Scan for the cell matching the given text and deliver its (x, y) coordinate at center. 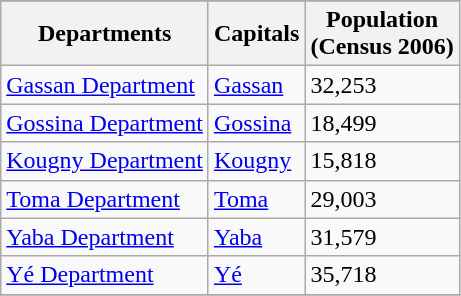
Yé Department (105, 275)
Gossina (256, 123)
Capitals (256, 34)
Toma (256, 199)
Toma Department (105, 199)
Gossina Department (105, 123)
Gassan Department (105, 85)
18,499 (382, 123)
29,003 (382, 199)
Kougny Department (105, 161)
Population (Census 2006) (382, 34)
Yaba (256, 237)
Yaba Department (105, 237)
Yé (256, 275)
15,818 (382, 161)
32,253 (382, 85)
Kougny (256, 161)
31,579 (382, 237)
35,718 (382, 275)
Gassan (256, 85)
Departments (105, 34)
